Capture the cell that displays the provided text and extract its (X, Y) central coordinate. 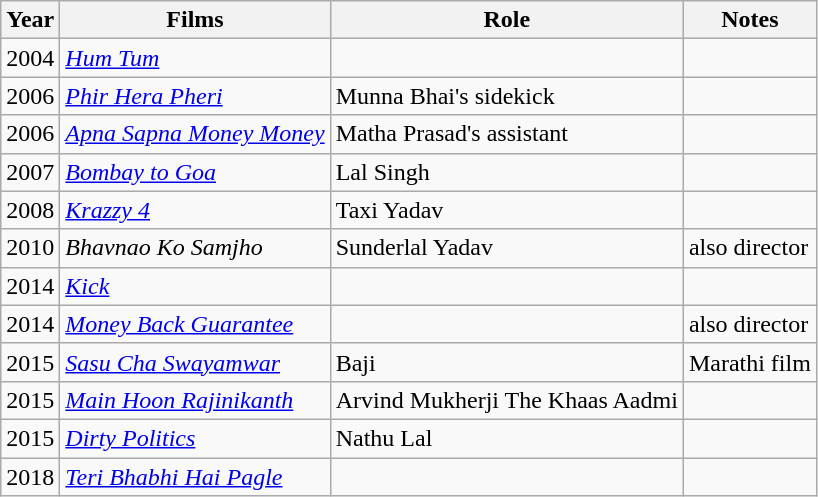
Sasu Cha Swayamwar (195, 362)
Sunderlal Yadav (506, 248)
Matha Prasad's assistant (506, 134)
Year (30, 20)
Marathi film (750, 362)
Teri Bhabhi Hai Pagle (195, 477)
Hum Tum (195, 58)
2004 (30, 58)
Bhavnao Ko Samjho (195, 248)
Munna Bhai's sidekick (506, 96)
Baji (506, 362)
Phir Hera Pheri (195, 96)
Arvind Mukherji The Khaas Aadmi (506, 400)
Films (195, 20)
Kick (195, 286)
Krazzy 4 (195, 210)
2008 (30, 210)
Role (506, 20)
Apna Sapna Money Money (195, 134)
Dirty Politics (195, 438)
Nathu Lal (506, 438)
Bombay to Goa (195, 172)
2007 (30, 172)
Notes (750, 20)
Money Back Guarantee (195, 324)
Taxi Yadav (506, 210)
2018 (30, 477)
Lal Singh (506, 172)
Main Hoon Rajinikanth (195, 400)
2010 (30, 248)
